Return (x, y) of the center of cell containing provided text 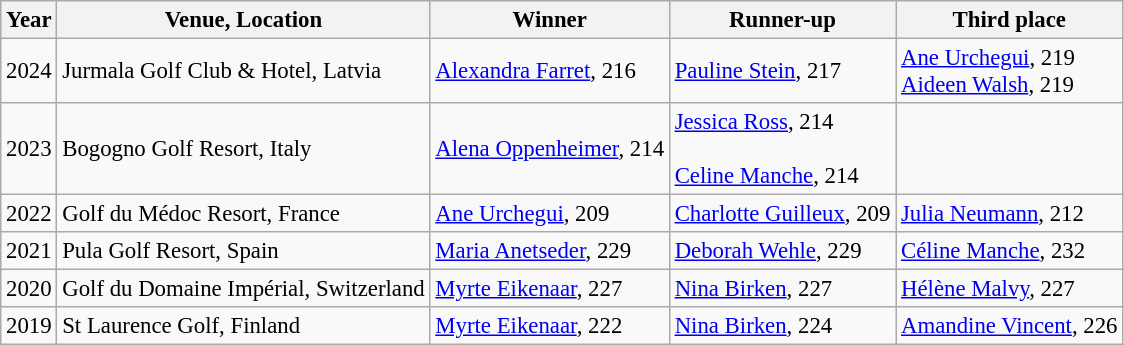
Alena Oppenheimer, 214 (550, 149)
Ane Urchegui, 219 Aideen Walsh, 219 (1010, 72)
Year (29, 20)
Hélène Malvy, 227 (1010, 289)
Alexandra Farret, 216 (550, 72)
2020 (29, 289)
Myrte Eikenaar, 227 (550, 289)
Ane Urchegui, 209 (550, 214)
Pauline Stein, 217 (782, 72)
Jessica Ross, 214 Celine Manche, 214 (782, 149)
Julia Neumann, 212 (1010, 214)
Venue, Location (244, 20)
Golf du Domaine Impérial, Switzerland (244, 289)
Third place (1010, 20)
Pula Golf Resort, Spain (244, 251)
Nina Birken, 227 (782, 289)
Runner-up (782, 20)
2023 (29, 149)
2022 (29, 214)
Deborah Wehle, 229 (782, 251)
Winner (550, 20)
2024 (29, 72)
Céline Manche, 232 (1010, 251)
Golf du Médoc Resort, France (244, 214)
2021 (29, 251)
Maria Anetseder, 229 (550, 251)
Jurmala Golf Club & Hotel, Latvia (244, 72)
Bogogno Golf Resort, Italy (244, 149)
Charlotte Guilleux, 209 (782, 214)
